Search for the cell housing the specified text and yield its [X, Y] center coordinate. 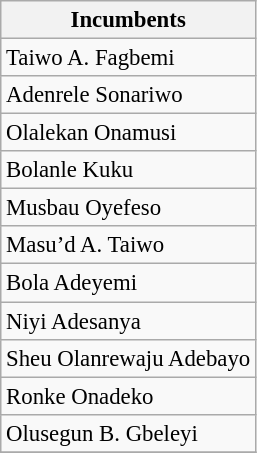
Ronke Onadeko [128, 396]
Incumbents [128, 20]
Sheu Olanrewaju Adebayo [128, 358]
Bolanle Kuku [128, 170]
Olusegun B. Gbeleyi [128, 433]
Olalekan Onamusi [128, 133]
Taiwo A. Fagbemi [128, 58]
Musbau Oyefeso [128, 208]
Masu’d A. Taiwo [128, 245]
Adenrele Sonariwo [128, 95]
Niyi Adesanya [128, 321]
Bola Adeyemi [128, 283]
